Search for the cell housing the specified text and yield its (x, y) center coordinate. 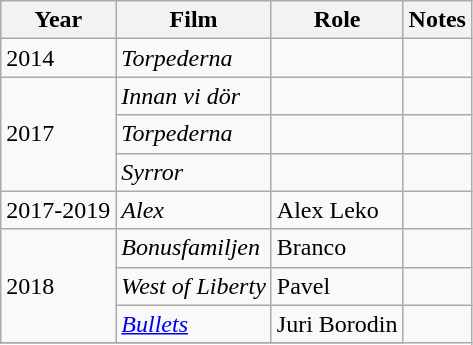
Role (337, 20)
Juri Borodin (337, 324)
Year (58, 20)
2014 (58, 58)
Alex (194, 210)
Film (194, 20)
2018 (58, 286)
2017 (58, 134)
Innan vi dör (194, 96)
Pavel (337, 286)
Alex Leko (337, 210)
Branco (337, 248)
Bonusfamiljen (194, 248)
West of Liberty (194, 286)
Bullets (194, 324)
Syrror (194, 172)
2017-2019 (58, 210)
Notes (437, 20)
